For the text-containing cell, return its midpoint in [x, y] coordinate format. 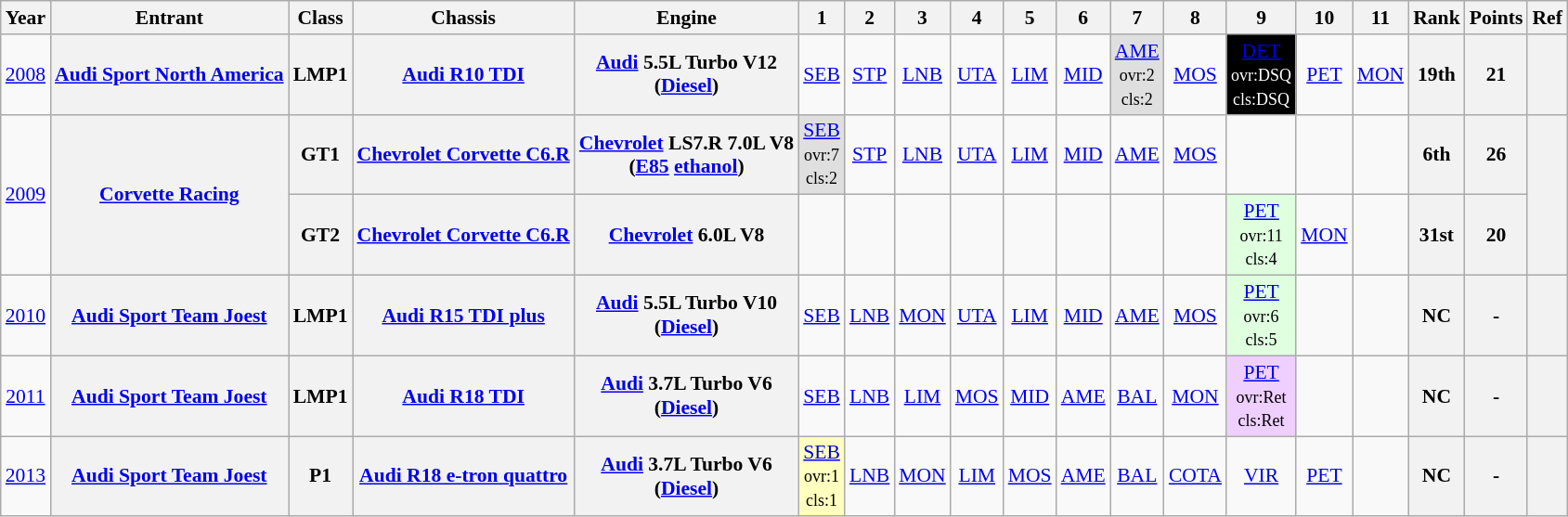
Audi R15 TDI plus [464, 316]
Engine [687, 18]
5 [1030, 18]
VIR [1261, 477]
10 [1324, 18]
Audi 5.5L Turbo V10(Diesel) [687, 316]
Audi R18 TDI [464, 395]
PETovr:6cls:5 [1261, 316]
2011 [26, 395]
P1 [321, 477]
AMEovr:2cls:2 [1137, 74]
Year [26, 18]
SEBovr:1cls:1 [822, 477]
Audi R10 TDI [464, 74]
7 [1137, 18]
31st [1437, 236]
1 [822, 18]
2008 [26, 74]
3 [923, 18]
Audi R18 e-tron quattro [464, 477]
2 [869, 18]
21 [1497, 74]
2010 [26, 316]
GT1 [321, 154]
Corvette Racing [169, 195]
Chevrolet 6.0L V8 [687, 236]
Chevrolet LS7.R 7.0L V8(E85 ethanol) [687, 154]
20 [1497, 236]
Audi 5.5L Turbo V12(Diesel) [687, 74]
Entrant [169, 18]
Ref [1547, 18]
6 [1083, 18]
Audi Sport North America [169, 74]
SEBovr:7cls:2 [822, 154]
2009 [26, 195]
COTA [1196, 477]
11 [1381, 18]
2013 [26, 477]
4 [977, 18]
6th [1437, 154]
Points [1497, 18]
Rank [1437, 18]
Chassis [464, 18]
26 [1497, 154]
19th [1437, 74]
PETovr:11cls:4 [1261, 236]
GT2 [321, 236]
DETovr:DSQcls:DSQ [1261, 74]
9 [1261, 18]
PETovr:Retcls:Ret [1261, 395]
8 [1196, 18]
Class [321, 18]
